Find where the given text appears and provide that cell's center as (x, y) coordinate. 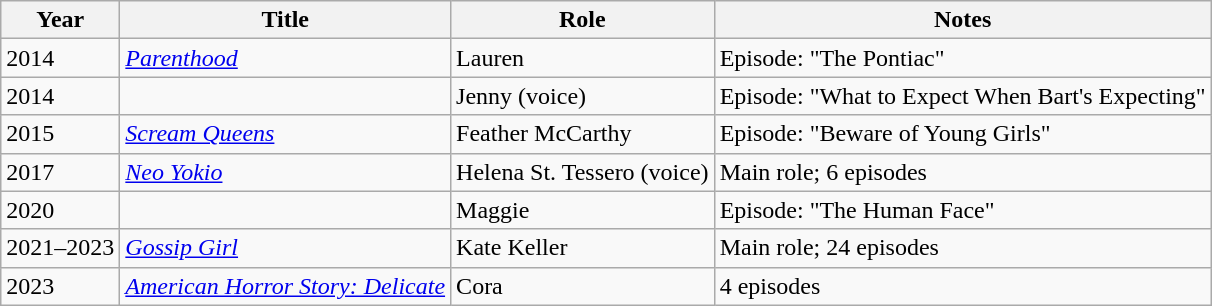
4 episodes (962, 286)
American Horror Story: Delicate (286, 286)
Episode: "Beware of Young Girls" (962, 134)
Maggie (583, 210)
2021–2023 (60, 248)
Kate Keller (583, 248)
Parenthood (286, 58)
Feather McCarthy (583, 134)
2015 (60, 134)
Neo Yokio (286, 172)
2017 (60, 172)
Year (60, 20)
Scream Queens (286, 134)
Episode: "The Human Face" (962, 210)
Gossip Girl (286, 248)
2023 (60, 286)
Title (286, 20)
Role (583, 20)
Helena St. Tessero (voice) (583, 172)
Main role; 6 episodes (962, 172)
Cora (583, 286)
Jenny (voice) (583, 96)
Notes (962, 20)
Main role; 24 episodes (962, 248)
Lauren (583, 58)
Episode: "The Pontiac" (962, 58)
2020 (60, 210)
Episode: "What to Expect When Bart's Expecting" (962, 96)
